Extract the (x, y) coordinate from the center of the cell holding the provided text.  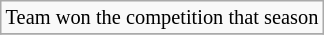
Team won the competition that season (162, 17)
